From the cell containing the given text, extract its center point as [x, y] coordinate. 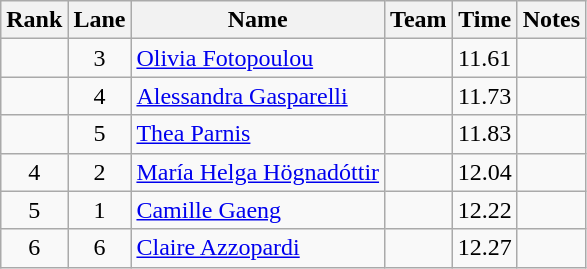
3 [100, 58]
12.22 [484, 210]
Camille Gaeng [258, 210]
Team [419, 20]
Thea Parnis [258, 134]
Notes [551, 20]
Time [484, 20]
11.73 [484, 96]
12.27 [484, 248]
Alessandra Gasparelli [258, 96]
Rank [34, 20]
11.61 [484, 58]
11.83 [484, 134]
Name [258, 20]
2 [100, 172]
Olivia Fotopoulou [258, 58]
12.04 [484, 172]
Claire Azzopardi [258, 248]
María Helga Högnadóttir [258, 172]
Lane [100, 20]
1 [100, 210]
